Scan for the cell matching the given text and deliver its (x, y) coordinate at center. 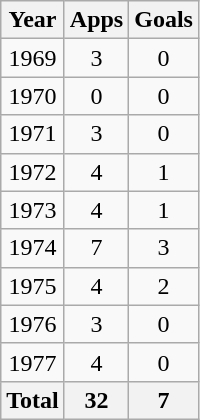
1977 (33, 362)
32 (96, 400)
1971 (33, 134)
1974 (33, 248)
2 (164, 286)
Apps (96, 20)
1975 (33, 286)
1970 (33, 96)
1976 (33, 324)
Goals (164, 20)
1973 (33, 210)
1972 (33, 172)
Total (33, 400)
Year (33, 20)
1969 (33, 58)
